Locate the cell with the specified text and output its (X, Y) center coordinate. 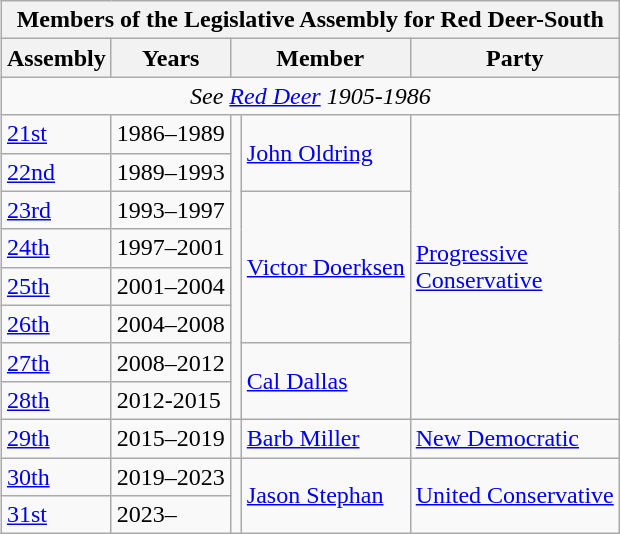
Assembly (56, 58)
24th (56, 248)
Victor Doerksen (326, 267)
1993–1997 (170, 210)
Years (170, 58)
2004–2008 (170, 324)
2008–2012 (170, 362)
Cal Dallas (326, 381)
ProgressiveConservative (514, 267)
Members of the Legislative Assembly for Red Deer-South (310, 20)
1997–2001 (170, 248)
Party (514, 58)
31st (56, 515)
Jason Stephan (326, 496)
27th (56, 362)
25th (56, 286)
22nd (56, 172)
21st (56, 134)
2012-2015 (170, 400)
2001–2004 (170, 286)
Barb Miller (326, 438)
New Democratic (514, 438)
United Conservative (514, 496)
1986–1989 (170, 134)
2023– (170, 515)
John Oldring (326, 153)
30th (56, 477)
2019–2023 (170, 477)
See Red Deer 1905-1986 (310, 96)
26th (56, 324)
2015–2019 (170, 438)
Member (320, 58)
1989–1993 (170, 172)
23rd (56, 210)
28th (56, 400)
29th (56, 438)
